Locate the cell with the specified text and output its (x, y) center coordinate. 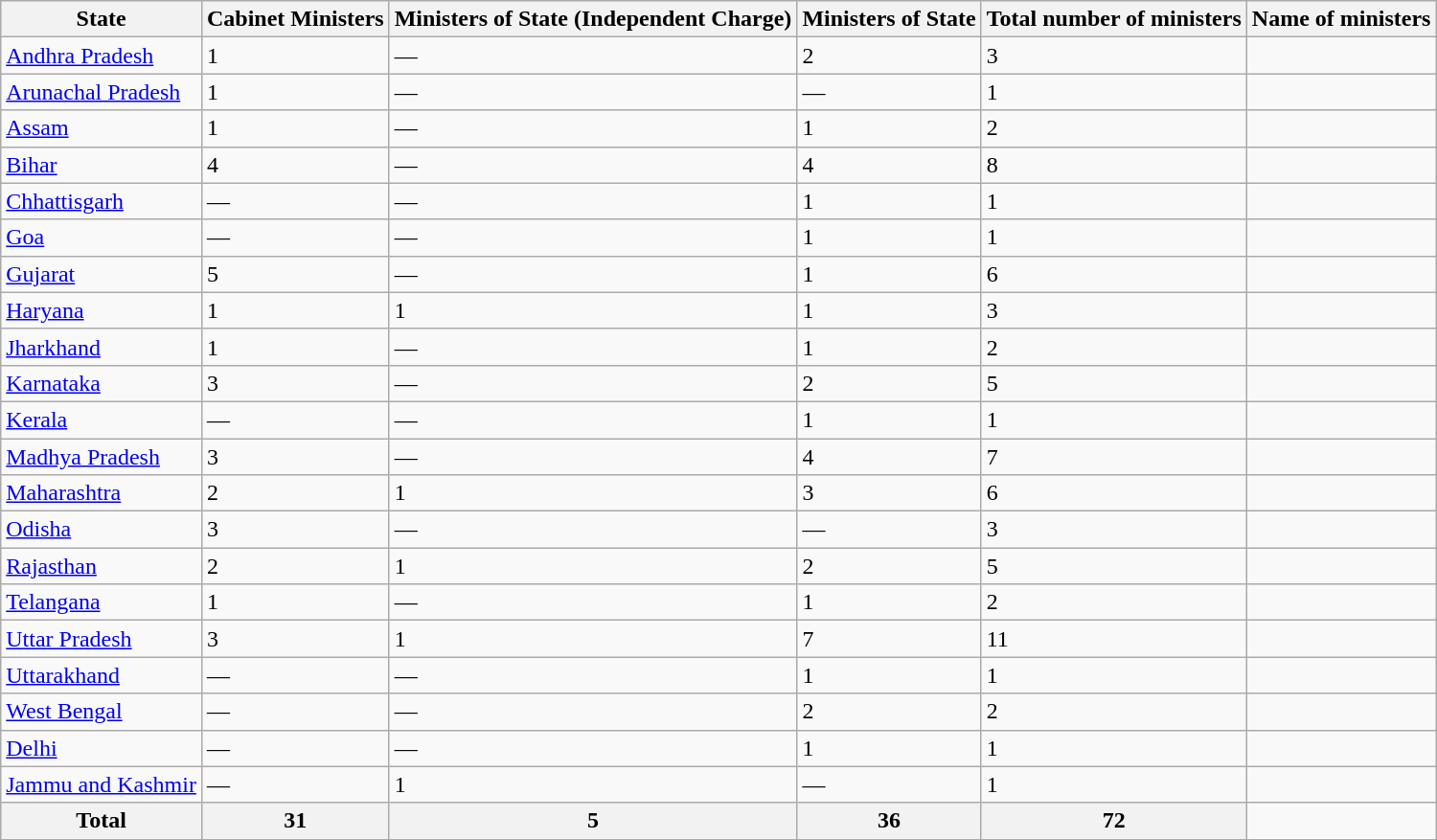
8 (1113, 165)
Total (102, 821)
Gujarat (102, 274)
36 (889, 821)
Total number of ministers (1113, 19)
Assam (102, 128)
Haryana (102, 310)
State (102, 19)
Uttarakhand (102, 675)
Rajasthan (102, 566)
Ministers of State (889, 19)
Maharashtra (102, 493)
Arunachal Pradesh (102, 92)
Jammu and Kashmir (102, 784)
Kerala (102, 420)
Uttar Pradesh (102, 639)
11 (1113, 639)
31 (295, 821)
Chhattisgarh (102, 201)
Bihar (102, 165)
Ministers of State (Independent Charge) (593, 19)
Andhra Pradesh (102, 56)
Telangana (102, 602)
Goa (102, 238)
Odisha (102, 530)
Cabinet Ministers (295, 19)
Jharkhand (102, 347)
Madhya Pradesh (102, 457)
72 (1113, 821)
Name of ministers (1341, 19)
Delhi (102, 748)
West Bengal (102, 712)
Karnataka (102, 383)
